Find where the given text appears and provide that cell's center as (X, Y) coordinate. 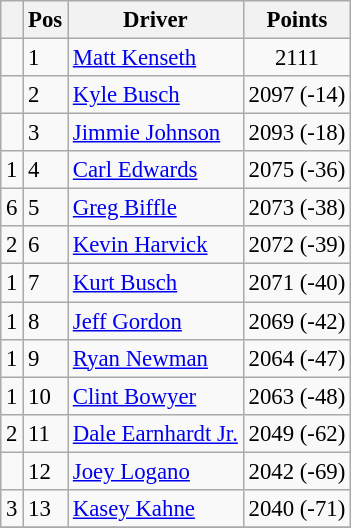
2071 (-40) (296, 283)
11 (46, 433)
2042 (-69) (296, 471)
2073 (-38) (296, 208)
Kyle Busch (156, 95)
2063 (-48) (296, 396)
2097 (-14) (296, 95)
Joey Logano (156, 471)
2111 (296, 58)
Driver (156, 20)
2040 (-71) (296, 509)
7 (46, 283)
2064 (-47) (296, 358)
Jimmie Johnson (156, 133)
13 (46, 509)
9 (46, 358)
2072 (-39) (296, 245)
8 (46, 321)
2093 (-18) (296, 133)
Clint Bowyer (156, 396)
Points (296, 20)
Kasey Kahne (156, 509)
Carl Edwards (156, 170)
Greg Biffle (156, 208)
Dale Earnhardt Jr. (156, 433)
2069 (-42) (296, 321)
12 (46, 471)
5 (46, 208)
Pos (46, 20)
Jeff Gordon (156, 321)
4 (46, 170)
Matt Kenseth (156, 58)
2075 (-36) (296, 170)
Kurt Busch (156, 283)
10 (46, 396)
Ryan Newman (156, 358)
2049 (-62) (296, 433)
Kevin Harvick (156, 245)
